Output the (X, Y) coordinate of the center of the cell containing the given text.  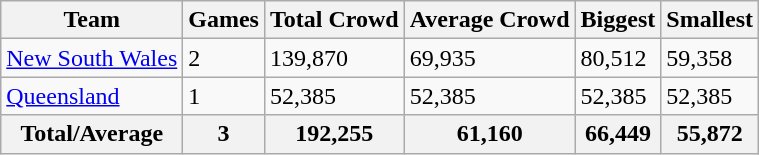
192,255 (334, 134)
55,872 (710, 134)
New South Wales (92, 58)
139,870 (334, 58)
2 (224, 58)
69,935 (490, 58)
Team (92, 20)
Games (224, 20)
Average Crowd (490, 20)
66,449 (618, 134)
Total Crowd (334, 20)
59,358 (710, 58)
3 (224, 134)
Biggest (618, 20)
61,160 (490, 134)
Total/Average (92, 134)
Smallest (710, 20)
Queensland (92, 96)
1 (224, 96)
80,512 (618, 58)
